Detect which cell encompasses the target text, then output its (x, y) center coordinate. 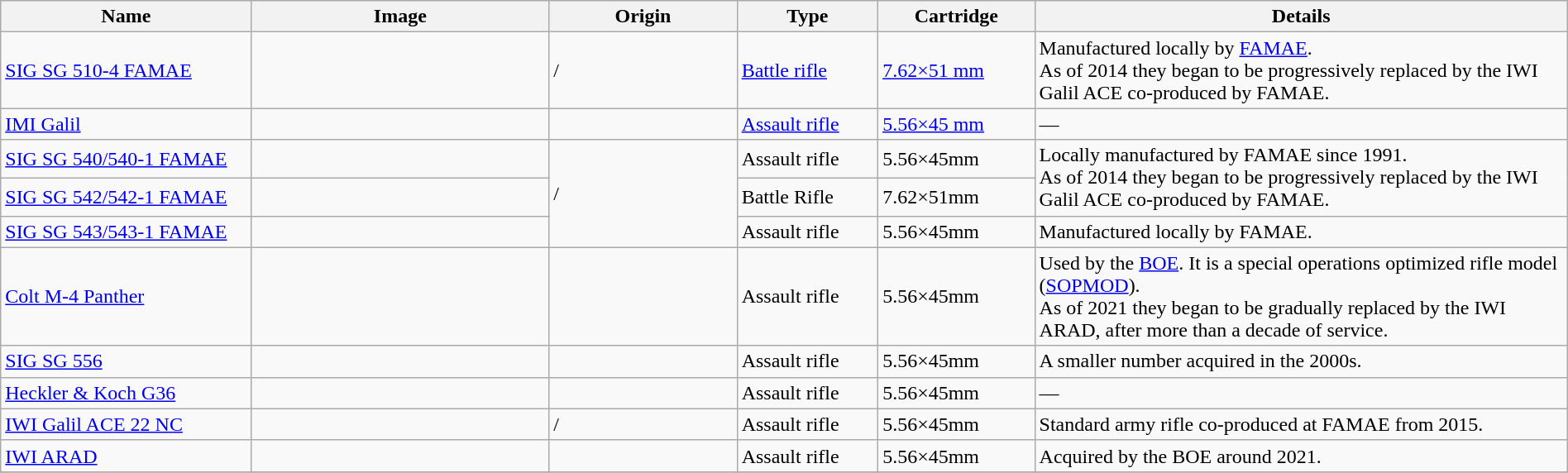
Battle Rifle (807, 197)
SIG SG 542/542-1 FAMAE (126, 197)
Name (126, 17)
Origin (643, 17)
SIG SG 556 (126, 361)
Details (1301, 17)
IWI Galil ACE 22 NC (126, 424)
Heckler & Koch G36 (126, 393)
7.62×51mm (956, 197)
IWI ARAD (126, 456)
A smaller number acquired in the 2000s. (1301, 361)
Acquired by the BOE around 2021. (1301, 456)
SIG SG 540/540-1 FAMAE (126, 159)
Cartridge (956, 17)
Standard army rifle co-produced at FAMAE from 2015. (1301, 424)
7.62×51 mm (956, 70)
Type (807, 17)
Locally manufactured by FAMAE since 1991.As of 2014 they began to be progressively replaced by the IWI Galil ACE co-produced by FAMAE. (1301, 178)
IMI Galil (126, 124)
SIG SG 510-4 FAMAE (126, 70)
Colt M-4 Panther (126, 296)
Manufactured locally by FAMAE.As of 2014 they began to be progressively replaced by the IWI Galil ACE co-produced by FAMAE. (1301, 70)
Image (400, 17)
SIG SG 543/543-1 FAMAE (126, 232)
Battle rifle (807, 70)
Manufactured locally by FAMAE. (1301, 232)
5.56×45 mm (956, 124)
